Find where the given text appears and provide that cell's center as (x, y) coordinate. 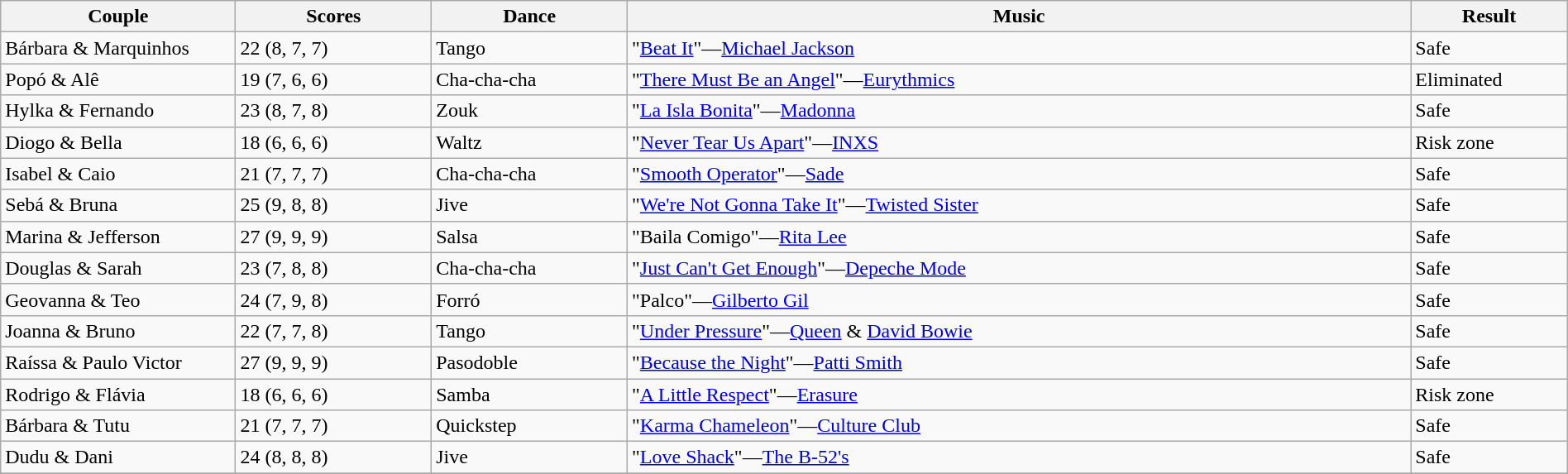
22 (7, 7, 8) (334, 331)
"Beat It"—Michael Jackson (1019, 48)
"Never Tear Us Apart"—INXS (1019, 142)
"Because the Night"—Patti Smith (1019, 362)
"Smooth Operator"—Sade (1019, 174)
Raíssa & Paulo Victor (118, 362)
"Just Can't Get Enough"—Depeche Mode (1019, 268)
Sebá & Bruna (118, 205)
19 (7, 6, 6) (334, 79)
Bárbara & Marquinhos (118, 48)
"La Isla Bonita"—Madonna (1019, 111)
Scores (334, 17)
23 (7, 8, 8) (334, 268)
"Palco"—Gilberto Gil (1019, 299)
Zouk (529, 111)
Hylka & Fernando (118, 111)
Popó & Alê (118, 79)
"Baila Comigo"—Rita Lee (1019, 237)
"There Must Be an Angel"—Eurythmics (1019, 79)
"A Little Respect"—Erasure (1019, 395)
Bárbara & Tutu (118, 426)
Isabel & Caio (118, 174)
Forró (529, 299)
Couple (118, 17)
Geovanna & Teo (118, 299)
Pasodoble (529, 362)
Diogo & Bella (118, 142)
Dance (529, 17)
Quickstep (529, 426)
24 (8, 8, 8) (334, 457)
Result (1489, 17)
"Under Pressure"—Queen & David Bowie (1019, 331)
25 (9, 8, 8) (334, 205)
"We're Not Gonna Take It"—Twisted Sister (1019, 205)
Samba (529, 395)
Dudu & Dani (118, 457)
Rodrigo & Flávia (118, 395)
Douglas & Sarah (118, 268)
"Karma Chameleon"—Culture Club (1019, 426)
Music (1019, 17)
23 (8, 7, 8) (334, 111)
"Love Shack"—The B-52's (1019, 457)
Waltz (529, 142)
22 (8, 7, 7) (334, 48)
Joanna & Bruno (118, 331)
Eliminated (1489, 79)
24 (7, 9, 8) (334, 299)
Salsa (529, 237)
Marina & Jefferson (118, 237)
